Search for the cell housing the specified text and yield its [x, y] center coordinate. 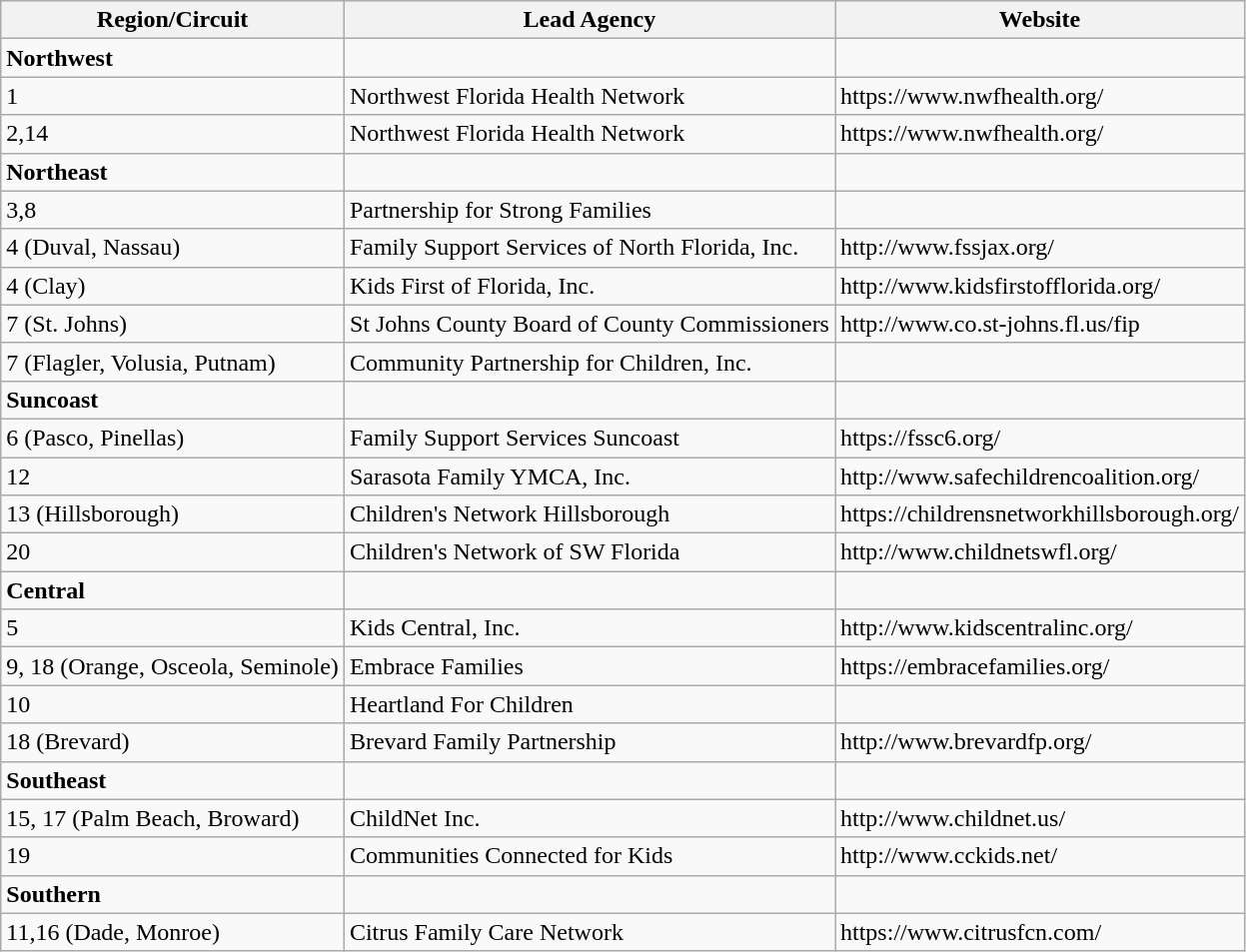
7 (Flagler, Volusia, Putnam) [173, 362]
18 (Brevard) [173, 742]
Brevard Family Partnership [590, 742]
20 [173, 552]
Children's Network of SW Florida [590, 552]
2,14 [173, 134]
Central [173, 590]
Partnership for Strong Families [590, 210]
13 (Hillsborough) [173, 514]
http://www.co.st-johns.fl.us/fip [1040, 324]
Family Support Services Suncoast [590, 438]
4 (Clay) [173, 286]
Communities Connected for Kids [590, 856]
https://fssc6.org/ [1040, 438]
Northwest [173, 58]
http://www.childnetswfl.org/ [1040, 552]
Kids First of Florida, Inc. [590, 286]
Southeast [173, 780]
Heartland For Children [590, 704]
Embrace Families [590, 666]
Region/Circuit [173, 20]
Community Partnership for Children, Inc. [590, 362]
Family Support Services of North Florida, Inc. [590, 248]
5 [173, 628]
Lead Agency [590, 20]
1 [173, 96]
Citrus Family Care Network [590, 932]
https://embracefamilies.org/ [1040, 666]
15, 17 (Palm Beach, Broward) [173, 818]
Southern [173, 894]
http://www.kidscentralinc.org/ [1040, 628]
https://www.citrusfcn.com/ [1040, 932]
19 [173, 856]
Kids Central, Inc. [590, 628]
http://www.cckids.net/ [1040, 856]
St Johns County Board of County Commissioners [590, 324]
http://www.brevardfp.org/ [1040, 742]
6 (Pasco, Pinellas) [173, 438]
https://childrensnetworkhillsborough.org/ [1040, 514]
12 [173, 476]
4 (Duval, Nassau) [173, 248]
Suncoast [173, 400]
Sarasota Family YMCA, Inc. [590, 476]
10 [173, 704]
11,16 (Dade, Monroe) [173, 932]
http://www.fssjax.org/ [1040, 248]
http://www.safechildrencoalition.org/ [1040, 476]
9, 18 (Orange, Osceola, Seminole) [173, 666]
3,8 [173, 210]
7 (St. Johns) [173, 324]
Website [1040, 20]
http://www.kidsfirstofflorida.org/ [1040, 286]
http://www.childnet.us/ [1040, 818]
ChildNet Inc. [590, 818]
Children's Network Hillsborough [590, 514]
Northeast [173, 172]
